Detect which cell encompasses the target text, then output its (x, y) center coordinate. 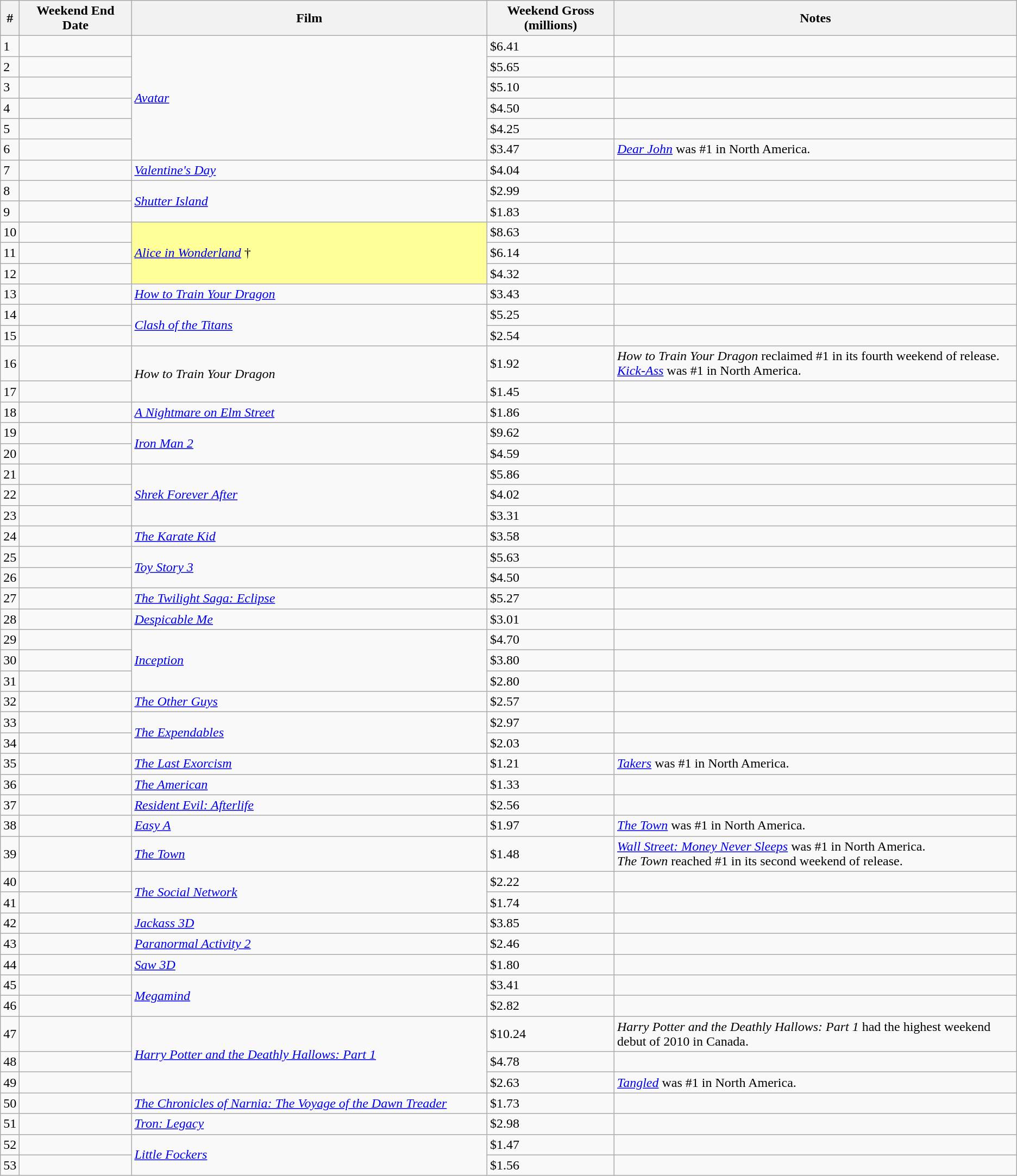
Clash of the Titans (310, 325)
$2.82 (551, 1006)
15 (10, 336)
$10.24 (551, 1034)
19 (10, 433)
The Social Network (310, 892)
$1.97 (551, 826)
Megamind (310, 996)
11 (10, 253)
Paranormal Activity 2 (310, 944)
18 (10, 412)
22 (10, 495)
40 (10, 882)
$1.92 (551, 364)
$2.22 (551, 882)
$5.25 (551, 315)
Despicable Me (310, 619)
Harry Potter and the Deathly Hallows: Part 1 had the highest weekend debut of 2010 in Canada. (816, 1034)
The Karate Kid (310, 536)
$3.41 (551, 985)
38 (10, 826)
48 (10, 1062)
$4.02 (551, 495)
$1.74 (551, 902)
$2.54 (551, 336)
31 (10, 681)
$2.63 (551, 1083)
42 (10, 923)
Valentine's Day (310, 170)
$4.78 (551, 1062)
8 (10, 191)
$6.14 (551, 253)
$5.27 (551, 598)
Alice in Wonderland † (310, 253)
The American (310, 784)
Resident Evil: Afterlife (310, 805)
47 (10, 1034)
$4.04 (551, 170)
53 (10, 1165)
$1.33 (551, 784)
14 (10, 315)
$1.47 (551, 1144)
Little Fockers (310, 1155)
Iron Man 2 (310, 443)
Tangled was #1 in North America. (816, 1083)
52 (10, 1144)
7 (10, 170)
Toy Story 3 (310, 567)
$9.62 (551, 433)
$2.03 (551, 743)
$5.65 (551, 67)
41 (10, 902)
$2.80 (551, 681)
21 (10, 474)
How to Train Your Dragon reclaimed #1 in its fourth weekend of release.Kick-Ass was #1 in North America. (816, 364)
Avatar (310, 98)
$3.85 (551, 923)
$2.99 (551, 191)
45 (10, 985)
A Nightmare on Elm Street (310, 412)
$3.43 (551, 294)
$6.41 (551, 46)
28 (10, 619)
$1.73 (551, 1103)
Wall Street: Money Never Sleeps was #1 in North America.The Town reached #1 in its second weekend of release. (816, 854)
$1.86 (551, 412)
39 (10, 854)
4 (10, 108)
34 (10, 743)
6 (10, 149)
17 (10, 392)
9 (10, 211)
27 (10, 598)
35 (10, 764)
$1.45 (551, 392)
36 (10, 784)
Tron: Legacy (310, 1124)
$3.80 (551, 661)
Takers was #1 in North America. (816, 764)
# (10, 18)
2 (10, 67)
The Other Guys (310, 702)
The Town (310, 854)
$8.63 (551, 232)
$3.47 (551, 149)
$5.86 (551, 474)
Dear John was #1 in North America. (816, 149)
25 (10, 557)
3 (10, 87)
$2.57 (551, 702)
$1.56 (551, 1165)
24 (10, 536)
$1.80 (551, 964)
44 (10, 964)
12 (10, 273)
$2.56 (551, 805)
5 (10, 129)
20 (10, 454)
1 (10, 46)
Weekend Gross (millions) (551, 18)
$1.48 (551, 854)
13 (10, 294)
The Expendables (310, 733)
Notes (816, 18)
16 (10, 364)
Shutter Island (310, 201)
Weekend End Date (76, 18)
The Twilight Saga: Eclipse (310, 598)
46 (10, 1006)
$2.98 (551, 1124)
23 (10, 515)
$5.63 (551, 557)
Jackass 3D (310, 923)
10 (10, 232)
$2.97 (551, 722)
$3.31 (551, 515)
Shrek Forever After (310, 495)
$4.70 (551, 640)
32 (10, 702)
30 (10, 661)
51 (10, 1124)
$1.83 (551, 211)
Harry Potter and the Deathly Hallows: Part 1 (310, 1055)
33 (10, 722)
$4.25 (551, 129)
50 (10, 1103)
29 (10, 640)
The Town was #1 in North America. (816, 826)
$1.21 (551, 764)
Film (310, 18)
49 (10, 1083)
$4.32 (551, 273)
$3.01 (551, 619)
$5.10 (551, 87)
26 (10, 577)
$2.46 (551, 944)
43 (10, 944)
37 (10, 805)
Saw 3D (310, 964)
Inception (310, 661)
The Last Exorcism (310, 764)
$4.59 (551, 454)
$3.58 (551, 536)
Easy A (310, 826)
The Chronicles of Narnia: The Voyage of the Dawn Treader (310, 1103)
